Find where the given text appears and provide that cell's center as (X, Y) coordinate. 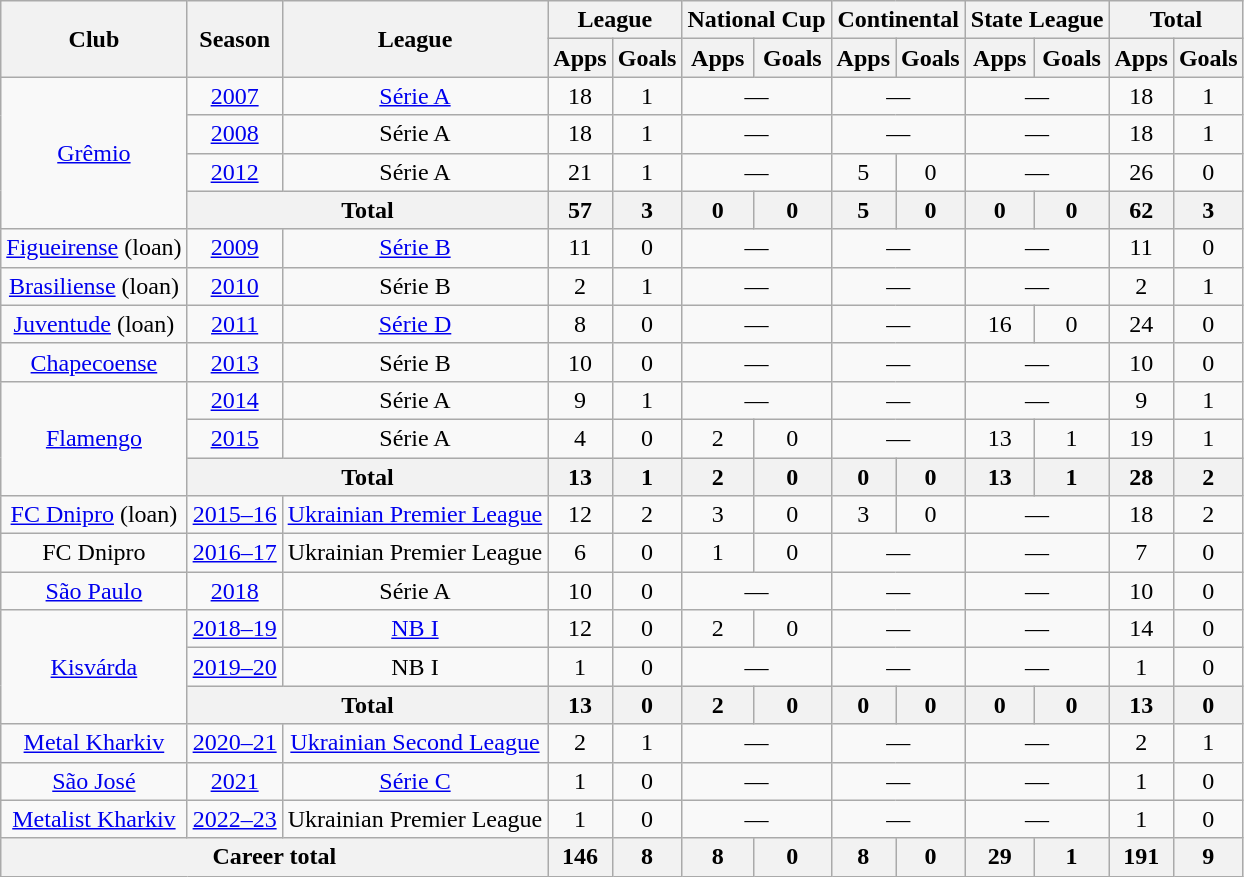
São Paulo (94, 591)
2019–20 (234, 667)
2013 (234, 362)
State League (1037, 20)
Kisvárda (94, 667)
2011 (234, 324)
57 (580, 210)
Season (234, 39)
Club (94, 39)
2015–16 (234, 515)
2010 (234, 286)
7 (1141, 553)
2018 (234, 591)
2021 (234, 781)
2009 (234, 248)
Figueirense (loan) (94, 248)
28 (1141, 477)
Juventude (loan) (94, 324)
2022–23 (234, 819)
Chapecoense (94, 362)
2016–17 (234, 553)
Continental (898, 20)
24 (1141, 324)
Career total (274, 857)
26 (1141, 172)
6 (580, 553)
2008 (234, 134)
19 (1141, 438)
FC Dnipro (loan) (94, 515)
21 (580, 172)
Série D (415, 324)
14 (1141, 629)
FC Dnipro (94, 553)
2012 (234, 172)
Brasiliense (loan) (94, 286)
2020–21 (234, 743)
4 (580, 438)
National Cup (756, 20)
São José (94, 781)
29 (1000, 857)
Metal Kharkiv (94, 743)
2018–19 (234, 629)
16 (1000, 324)
Ukrainian Second League (415, 743)
191 (1141, 857)
2007 (234, 96)
62 (1141, 210)
146 (580, 857)
Grêmio (94, 153)
Série C (415, 781)
2014 (234, 400)
2015 (234, 438)
Flamengo (94, 438)
Metalist Kharkiv (94, 819)
